Return the [x, y] coordinate for the center point of the cell that contains the specified text.  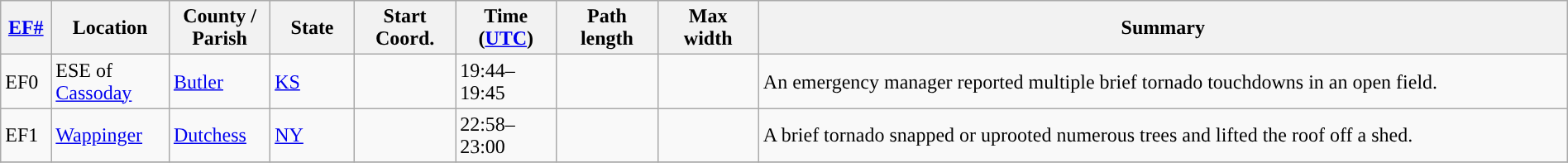
County / Parish [219, 28]
Start Coord. [404, 28]
ESE of Cassoday [111, 81]
KS [313, 81]
Wappinger [111, 136]
Path length [607, 28]
Dutchess [219, 136]
A brief tornado snapped or uprooted numerous trees and lifted the roof off a shed. [1163, 136]
Butler [219, 81]
EF0 [26, 81]
Time (UTC) [506, 28]
EF# [26, 28]
Max width [708, 28]
An emergency manager reported multiple brief tornado touchdowns in an open field. [1163, 81]
Summary [1163, 28]
22:58–23:00 [506, 136]
19:44–19:45 [506, 81]
Location [111, 28]
EF1 [26, 136]
State [313, 28]
NY [313, 136]
